From the cell containing the given text, extract its center point as [x, y] coordinate. 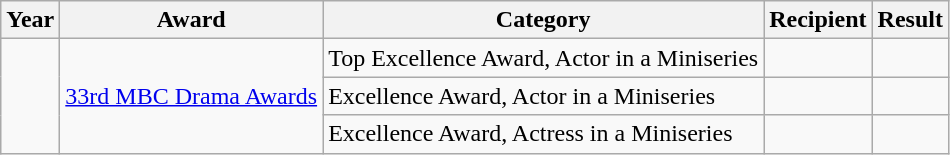
Result [910, 20]
Excellence Award, Actress in a Miniseries [544, 134]
Recipient [818, 20]
Year [30, 20]
Category [544, 20]
33rd MBC Drama Awards [192, 96]
Excellence Award, Actor in a Miniseries [544, 96]
Top Excellence Award, Actor in a Miniseries [544, 58]
Award [192, 20]
